Locate the cell with the specified text and output its (x, y) center coordinate. 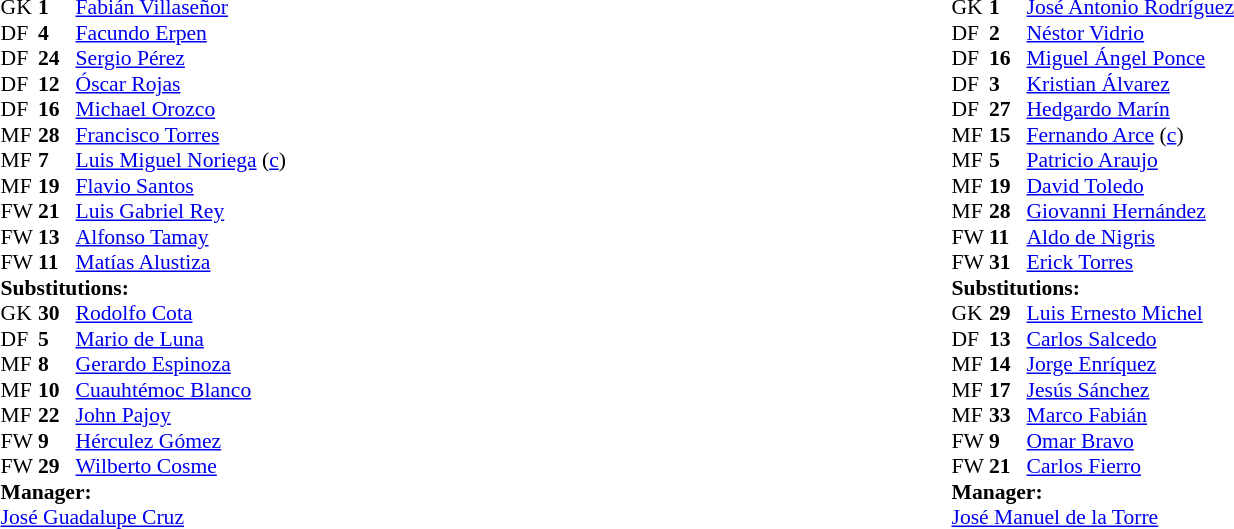
8 (57, 365)
Jesús Sánchez (1130, 390)
27 (1008, 109)
30 (57, 313)
33 (1008, 415)
Wilberto Cosme (181, 467)
Cuauhtémoc Blanco (181, 390)
Michael Orozco (181, 109)
Sergio Pérez (181, 59)
4 (57, 33)
Carlos Fierro (1130, 467)
2 (1008, 33)
Flavio Santos (181, 186)
Luis Gabriel Rey (181, 211)
12 (57, 84)
3 (1008, 84)
Hérculez Gómez (181, 441)
Aldo de Nigris (1130, 237)
Kristian Álvarez (1130, 84)
Giovanni Hernández (1130, 211)
22 (57, 415)
Alfonso Tamay (181, 237)
Mario de Luna (181, 339)
John Pajoy (181, 415)
Miguel Ángel Ponce (1130, 59)
Jorge Enríquez (1130, 365)
24 (57, 59)
Hedgardo Marín (1130, 109)
Facundo Erpen (181, 33)
Luis Ernesto Michel (1130, 313)
David Toledo (1130, 186)
Francisco Torres (181, 135)
Matías Alustiza (181, 263)
Óscar Rojas (181, 84)
Fernando Arce (c) (1130, 135)
Néstor Vidrio (1130, 33)
Gerardo Espinoza (181, 365)
17 (1008, 390)
7 (57, 161)
15 (1008, 135)
Patricio Araujo (1130, 161)
Rodolfo Cota (181, 313)
Marco Fabián (1130, 415)
Omar Bravo (1130, 441)
14 (1008, 365)
10 (57, 390)
Luis Miguel Noriega (c) (181, 161)
Carlos Salcedo (1130, 339)
31 (1008, 263)
Erick Torres (1130, 263)
